Extract the (X, Y) coordinate from the center of the cell holding the provided text.  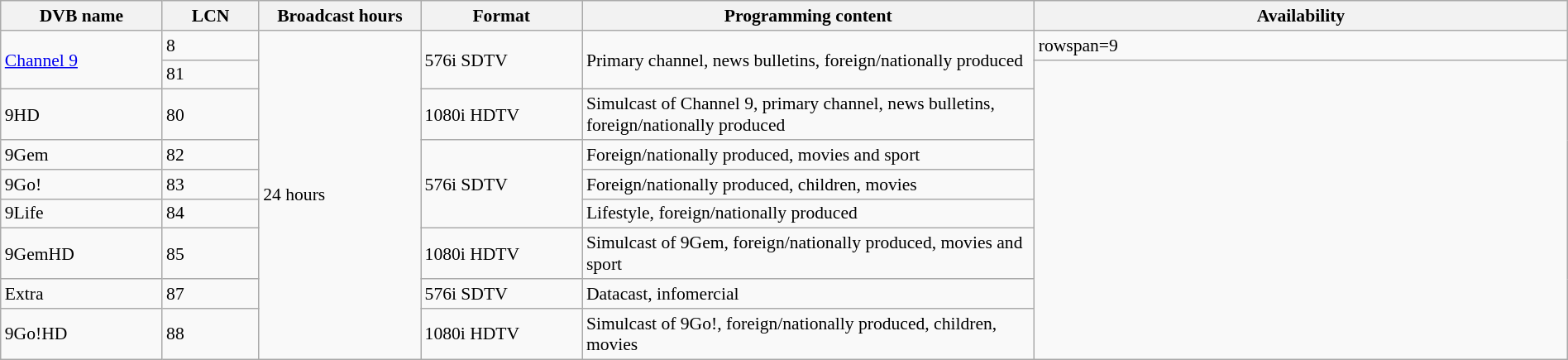
Extra (81, 294)
83 (210, 185)
9GemHD (81, 253)
Programming content (809, 16)
Channel 9 (81, 60)
Simulcast of Channel 9, primary channel, news bulletins, foreign/nationally produced (809, 114)
9Go! (81, 185)
9Gem (81, 155)
Simulcast of 9Go!, foreign/nationally produced, children, movies (809, 334)
Simulcast of 9Gem, foreign/nationally produced, movies and sport (809, 253)
84 (210, 214)
87 (210, 294)
rowspan=9 (1302, 46)
Foreign/nationally produced, children, movies (809, 185)
DVB name (81, 16)
88 (210, 334)
8 (210, 46)
85 (210, 253)
LCN (210, 16)
81 (210, 74)
Datacast, infomercial (809, 294)
9HD (81, 114)
Primary channel, news bulletins, foreign/nationally produced (809, 60)
9Go!HD (81, 334)
24 hours (339, 195)
Format (501, 16)
80 (210, 114)
Broadcast hours (339, 16)
Availability (1302, 16)
Foreign/nationally produced, movies and sport (809, 155)
9Life (81, 214)
82 (210, 155)
Lifestyle, foreign/nationally produced (809, 214)
